Find where the given text appears and provide that cell's center as (X, Y) coordinate. 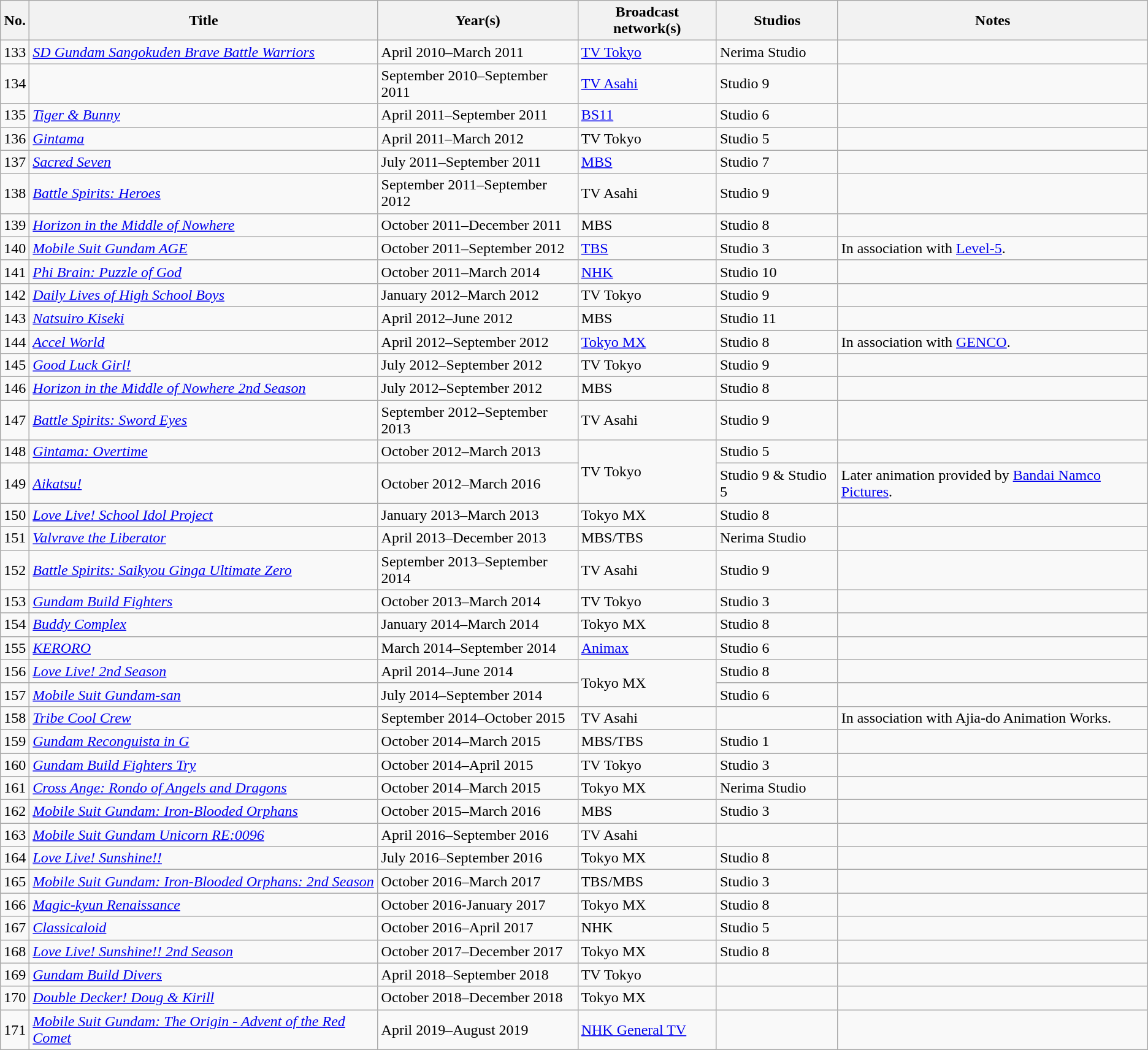
Cross Ange: Rondo of Angels and Dragons (204, 788)
October 2016–March 2017 (478, 881)
Sacred Seven (204, 162)
144 (15, 341)
October 2015–March 2016 (478, 812)
143 (15, 318)
Gundam Build Fighters Try (204, 764)
Horizon in the Middle of Nowhere 2nd Season (204, 389)
July 2011–September 2011 (478, 162)
152 (15, 570)
Gundam Build Fighters (204, 601)
150 (15, 515)
Valvrave the Liberator (204, 538)
Battle Spirits: Sword Eyes (204, 420)
April 2016–September 2016 (478, 835)
169 (15, 975)
September 2013–September 2014 (478, 570)
Classicaloid (204, 928)
September 2014–October 2015 (478, 718)
Broadcast network(s) (647, 21)
Mobile Suit Gundam: Iron-Blooded Orphans: 2nd Season (204, 881)
168 (15, 951)
Horizon in the Middle of Nowhere (204, 225)
165 (15, 881)
April 2012–June 2012 (478, 318)
140 (15, 248)
136 (15, 139)
July 2014–September 2014 (478, 694)
155 (15, 648)
January 2013–March 2013 (478, 515)
153 (15, 601)
Studio 7 (777, 162)
Double Decker! Doug & Kirill (204, 998)
April 2010–March 2011 (478, 52)
135 (15, 115)
Studio 1 (777, 741)
March 2014–September 2014 (478, 648)
Accel World (204, 341)
Love Live! Sunshine!! 2nd Season (204, 951)
Natsuiro Kiseki (204, 318)
BS11 (647, 115)
KERORO (204, 648)
142 (15, 295)
Gundam Reconguista in G (204, 741)
Battle Spirits: Heroes (204, 194)
167 (15, 928)
Year(s) (478, 21)
163 (15, 835)
166 (15, 905)
Later animation provided by Bandai Namco Pictures. (992, 483)
October 2012–March 2013 (478, 452)
TBS/MBS (647, 881)
October 2014–April 2015 (478, 764)
171 (15, 1030)
September 2012–September 2013 (478, 420)
NHK General TV (647, 1030)
138 (15, 194)
162 (15, 812)
139 (15, 225)
Gundam Build Divers (204, 975)
In association with Level-5. (992, 248)
April 2011–September 2011 (478, 115)
Mobile Suit Gundam AGE (204, 248)
October 2012–March 2016 (478, 483)
Aikatsu! (204, 483)
151 (15, 538)
Tribe Cool Crew (204, 718)
145 (15, 365)
April 2019–August 2019 (478, 1030)
Love Live! 2nd Season (204, 671)
Battle Spirits: Saikyou Ginga Ultimate Zero (204, 570)
SD Gundam Sangokuden Brave Battle Warriors (204, 52)
Studio 11 (777, 318)
Love Live! School Idol Project (204, 515)
Good Luck Girl! (204, 365)
Phi Brain: Puzzle of God (204, 272)
164 (15, 858)
April 2011–March 2012 (478, 139)
July 2016–September 2016 (478, 858)
Gintama (204, 139)
Animax (647, 648)
October 2011–December 2011 (478, 225)
April 2018–September 2018 (478, 975)
160 (15, 764)
146 (15, 389)
Buddy Complex (204, 625)
141 (15, 272)
133 (15, 52)
In association with GENCO. (992, 341)
January 2014–March 2014 (478, 625)
October 2011–March 2014 (478, 272)
April 2012–September 2012 (478, 341)
157 (15, 694)
October 2017–December 2017 (478, 951)
148 (15, 452)
134 (15, 83)
Tiger & Bunny (204, 115)
January 2012–March 2012 (478, 295)
October 2016–April 2017 (478, 928)
Studio 9 & Studio 5 (777, 483)
Mobile Suit Gundam-san (204, 694)
No. (15, 21)
158 (15, 718)
Mobile Suit Gundam: The Origin - Advent of the Red Comet (204, 1030)
156 (15, 671)
September 2010–September 2011 (478, 83)
Studio 10 (777, 272)
In association with Ajia-do Animation Works. (992, 718)
October 2018–December 2018 (478, 998)
Daily Lives of High School Boys (204, 295)
147 (15, 420)
161 (15, 788)
Magic-kyun Renaissance (204, 905)
170 (15, 998)
Studios (777, 21)
154 (15, 625)
159 (15, 741)
Gintama: Overtime (204, 452)
April 2013–December 2013 (478, 538)
Love Live! Sunshine!! (204, 858)
October 2011–September 2012 (478, 248)
April 2014–June 2014 (478, 671)
Mobile Suit Gundam: Iron-Blooded Orphans (204, 812)
149 (15, 483)
TBS (647, 248)
Notes (992, 21)
Title (204, 21)
Mobile Suit Gundam Unicorn RE:0096 (204, 835)
137 (15, 162)
October 2016-January 2017 (478, 905)
October 2013–March 2014 (478, 601)
September 2011–September 2012 (478, 194)
